Identify which cell holds the provided text, then report its [X, Y] central coordinate. 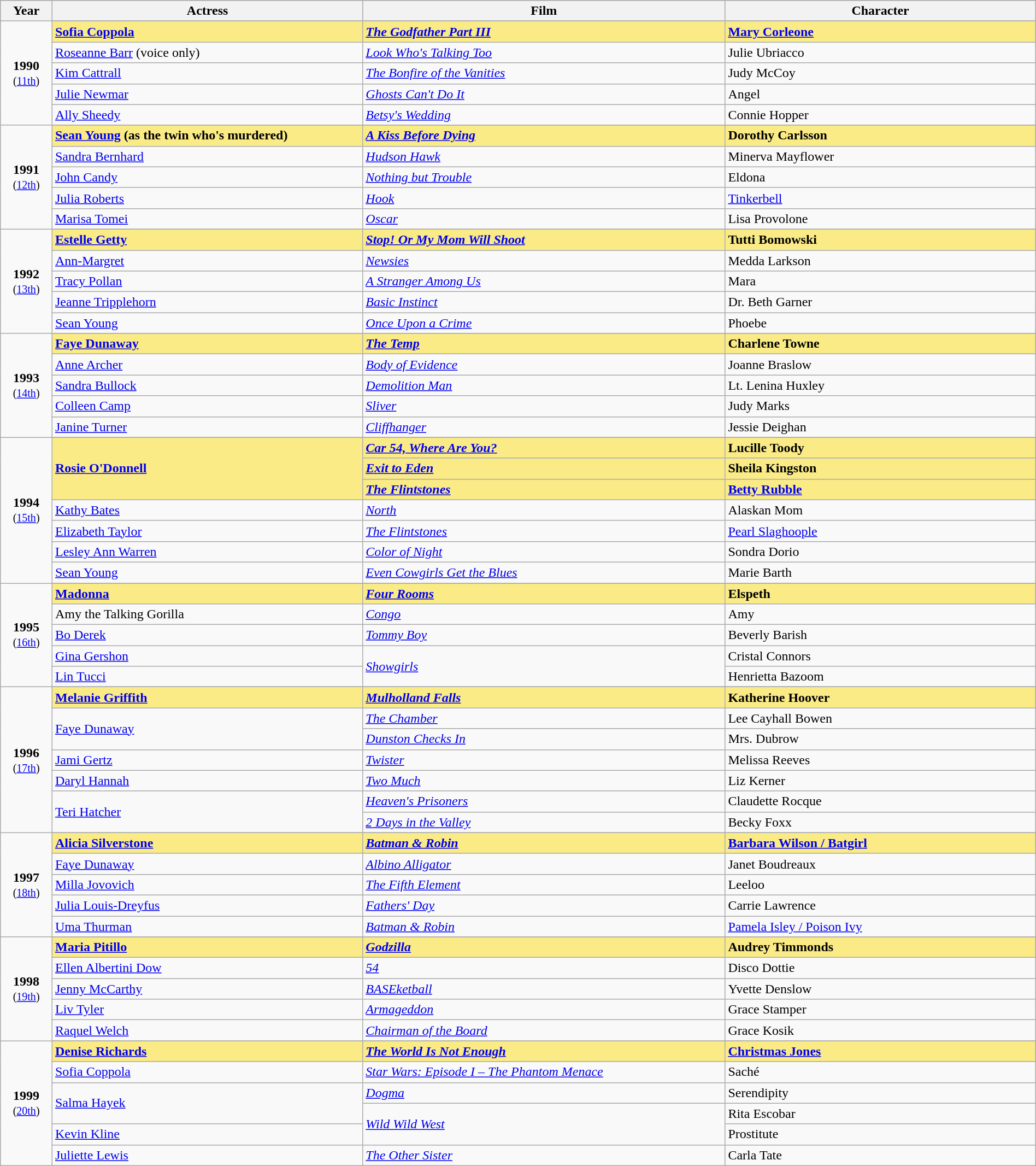
Saché [880, 1072]
Madonna [207, 593]
Jessie Deighan [880, 427]
Denise Richards [207, 1051]
Twister [544, 760]
Joanne Braslow [880, 365]
Oscar [544, 219]
Lee Cayhall Bowen [880, 718]
Demolition Man [544, 385]
Lesley Ann Warren [207, 552]
Cliffhanger [544, 427]
Betsy's Wedding [544, 115]
Salma Hayek [207, 1103]
Mara [880, 282]
1997(18th) [26, 884]
Colleen Camp [207, 406]
Basic Instinct [544, 302]
The Other Sister [544, 1155]
Character [880, 11]
Dunston Checks In [544, 739]
Dorothy Carlsson [880, 136]
Estelle Getty [207, 239]
Juliette Lewis [207, 1155]
Tracy Pollan [207, 282]
54 [544, 968]
Ellen Albertini Dow [207, 968]
Look Who's Talking Too [544, 52]
Anne Archer [207, 365]
Janet Boudreaux [880, 864]
Mrs. Dubrow [880, 739]
2 Days in the Valley [544, 822]
Jami Gertz [207, 760]
Alicia Silverstone [207, 843]
Prostitute [880, 1134]
John Candy [207, 177]
The Bonfire of the Vanities [544, 73]
A Kiss Before Dying [544, 136]
Jenny McCarthy [207, 989]
Lt. Lenina Huxley [880, 385]
Exit to Eden [544, 468]
Sandra Bernhard [207, 156]
Dr. Beth Garner [880, 302]
Armageddon [544, 1010]
Serendipity [880, 1093]
1990(11th) [26, 73]
Sliver [544, 406]
The Godfather Part III [544, 32]
Amy [880, 614]
A Stranger Among Us [544, 282]
Liz Kerner [880, 781]
Marie Barth [880, 572]
Carrie Lawrence [880, 905]
Body of Evidence [544, 365]
Grace Stamper [880, 1010]
1992(13th) [26, 281]
Julia Roberts [207, 198]
Minerva Mayflower [880, 156]
1994(15th) [26, 510]
Dogma [544, 1093]
Sheila Kingston [880, 468]
Janine Turner [207, 427]
Julie Newmar [207, 94]
Showgirls [544, 666]
Rita Escobar [880, 1114]
1998(19th) [26, 989]
1999(20th) [26, 1103]
Sondra Dorio [880, 552]
Once Upon a Crime [544, 323]
Car 54, Where Are You? [544, 448]
Fathers' Day [544, 905]
Audrey Timmonds [880, 947]
Tommy Boy [544, 635]
Sandra Bullock [207, 385]
Katherine Hoover [880, 698]
Heaven's Prisoners [544, 801]
Christmas Jones [880, 1051]
Kevin Kline [207, 1134]
Pamela Isley / Poison Ivy [880, 927]
Tinkerbell [880, 198]
Disco Dottie [880, 968]
Eldona [880, 177]
Tutti Bomowski [880, 239]
Melanie Griffith [207, 698]
Chairman of the Board [544, 1030]
Mary Corleone [880, 32]
Charlene Towne [880, 344]
Jeanne Tripplehorn [207, 302]
Sean Young (as the twin who's murdered) [207, 136]
Even Cowgirls Get the Blues [544, 572]
Gina Gershon [207, 656]
Liv Tyler [207, 1010]
Marisa Tomei [207, 219]
Angel [880, 94]
The Chamber [544, 718]
Bo Derek [207, 635]
Judy Marks [880, 406]
Judy McCoy [880, 73]
Daryl Hannah [207, 781]
Milla Jovovich [207, 884]
Teri Hatcher [207, 812]
BASEketball [544, 989]
Color of Night [544, 552]
Film [544, 11]
Year [26, 11]
Wild Wild West [544, 1124]
Stop! Or My Mom Will Shoot [544, 239]
Star Wars: Episode I – The Phantom Menace [544, 1072]
Phoebe [880, 323]
Ally Sheedy [207, 115]
Julia Louis-Dreyfus [207, 905]
Ann-Margret [207, 261]
Actress [207, 11]
Kathy Bates [207, 510]
Lisa Provolone [880, 219]
Lucille Toody [880, 448]
The Fifth Element [544, 884]
The World Is Not Enough [544, 1051]
Pearl Slaghoople [880, 531]
Cristal Connors [880, 656]
Roseanne Barr (voice only) [207, 52]
Medda Larkson [880, 261]
Four Rooms [544, 593]
Rosie O'Donnell [207, 468]
Amy the Talking Gorilla [207, 614]
Nothing but Trouble [544, 177]
Melissa Reeves [880, 760]
Newsies [544, 261]
Albino Alligator [544, 864]
Godzilla [544, 947]
1996(17th) [26, 760]
Congo [544, 614]
Barbara Wilson / Batgirl [880, 843]
Lin Tucci [207, 677]
Beverly Barish [880, 635]
Julie Ubriacco [880, 52]
Elspeth [880, 593]
The Temp [544, 344]
Raquel Welch [207, 1030]
Uma Thurman [207, 927]
Leeloo [880, 884]
North [544, 510]
Becky Foxx [880, 822]
Betty Rubble [880, 489]
Yvette Denslow [880, 989]
1993(14th) [26, 385]
Maria Pitillo [207, 947]
Alaskan Mom [880, 510]
1991(12th) [26, 177]
Elizabeth Taylor [207, 531]
Two Much [544, 781]
Henrietta Bazoom [880, 677]
Hook [544, 198]
Kim Cattrall [207, 73]
Carla Tate [880, 1155]
Grace Kosik [880, 1030]
Claudette Rocque [880, 801]
Connie Hopper [880, 115]
Mulholland Falls [544, 698]
Ghosts Can't Do It [544, 94]
1995(16th) [26, 635]
Hudson Hawk [544, 156]
